Return (x, y) of the center of cell containing provided text 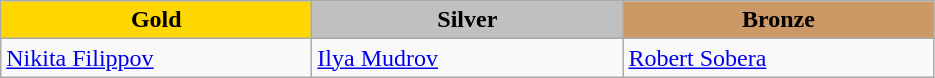
Robert Sobera (778, 58)
Gold (156, 20)
Ilya Mudrov (468, 58)
Silver (468, 20)
Bronze (778, 20)
Nikita Filippov (156, 58)
